From the cell containing the given text, extract its center point as [X, Y] coordinate. 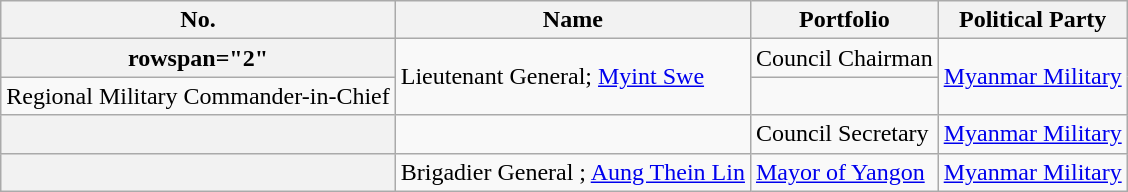
Council Chairman [844, 58]
Brigadier General ; Aung Thein Lin [572, 172]
Name [572, 20]
No. [198, 20]
Regional Military Commander-in-Chief [198, 96]
Mayor of Yangon [844, 172]
Lieutenant General; Myint Swe [572, 77]
Political Party [1032, 20]
Portfolio [844, 20]
rowspan="2" [198, 58]
Council Secretary [844, 134]
